From the cell containing the given text, extract its center point as [x, y] coordinate. 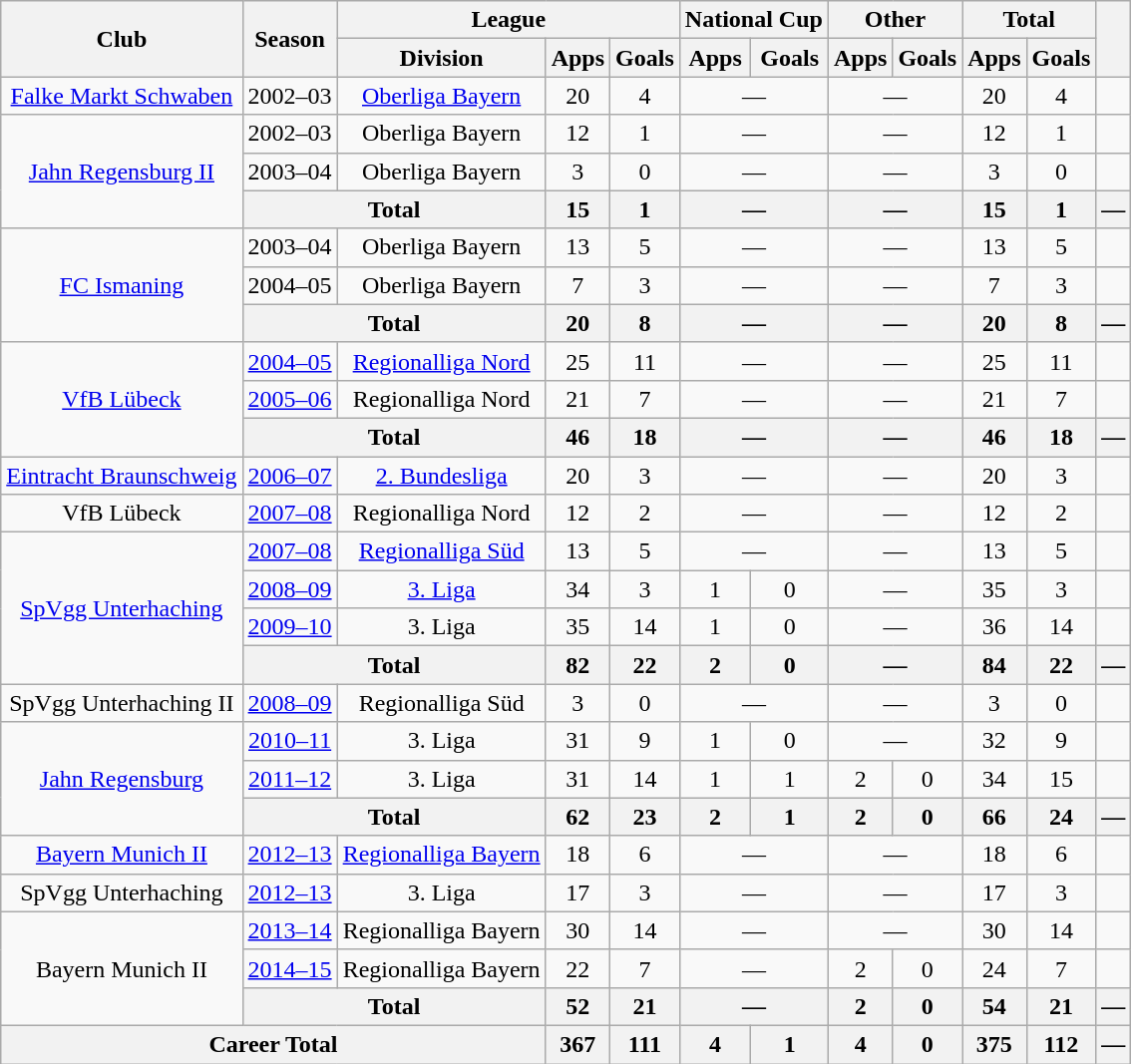
Other [895, 20]
2014–15 [289, 968]
SpVgg Unterhaching II [122, 703]
375 [994, 1044]
54 [994, 1006]
Falke Markt Schwaben [122, 96]
2010–11 [289, 741]
52 [577, 1006]
2005–06 [289, 399]
Season [289, 39]
Division [441, 58]
66 [994, 817]
112 [1061, 1044]
2009–10 [289, 627]
367 [577, 1044]
2011–12 [289, 779]
FC Ismaning [122, 285]
Eintracht Braunschweig [122, 476]
National Cup [754, 20]
Club [122, 39]
Jahn Regensburg [122, 779]
62 [577, 817]
111 [645, 1044]
23 [645, 817]
2006–07 [289, 476]
82 [577, 665]
Career Total [273, 1044]
League [509, 20]
32 [994, 741]
Jahn Regensburg II [122, 172]
36 [994, 627]
2013–14 [289, 930]
2. Bundesliga [441, 476]
84 [994, 665]
